Determine the (X, Y) coordinate at the center of the cell enclosing the given text.  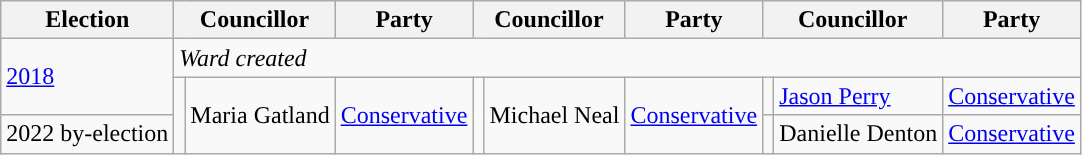
Danielle Denton (858, 134)
2018 (88, 77)
Jason Perry (858, 96)
Michael Neal (554, 115)
Election (88, 20)
2022 by-election (88, 134)
Ward created (628, 58)
Maria Gatland (260, 115)
